Determine the [X, Y] coordinate at the center of the cell enclosing the given text.  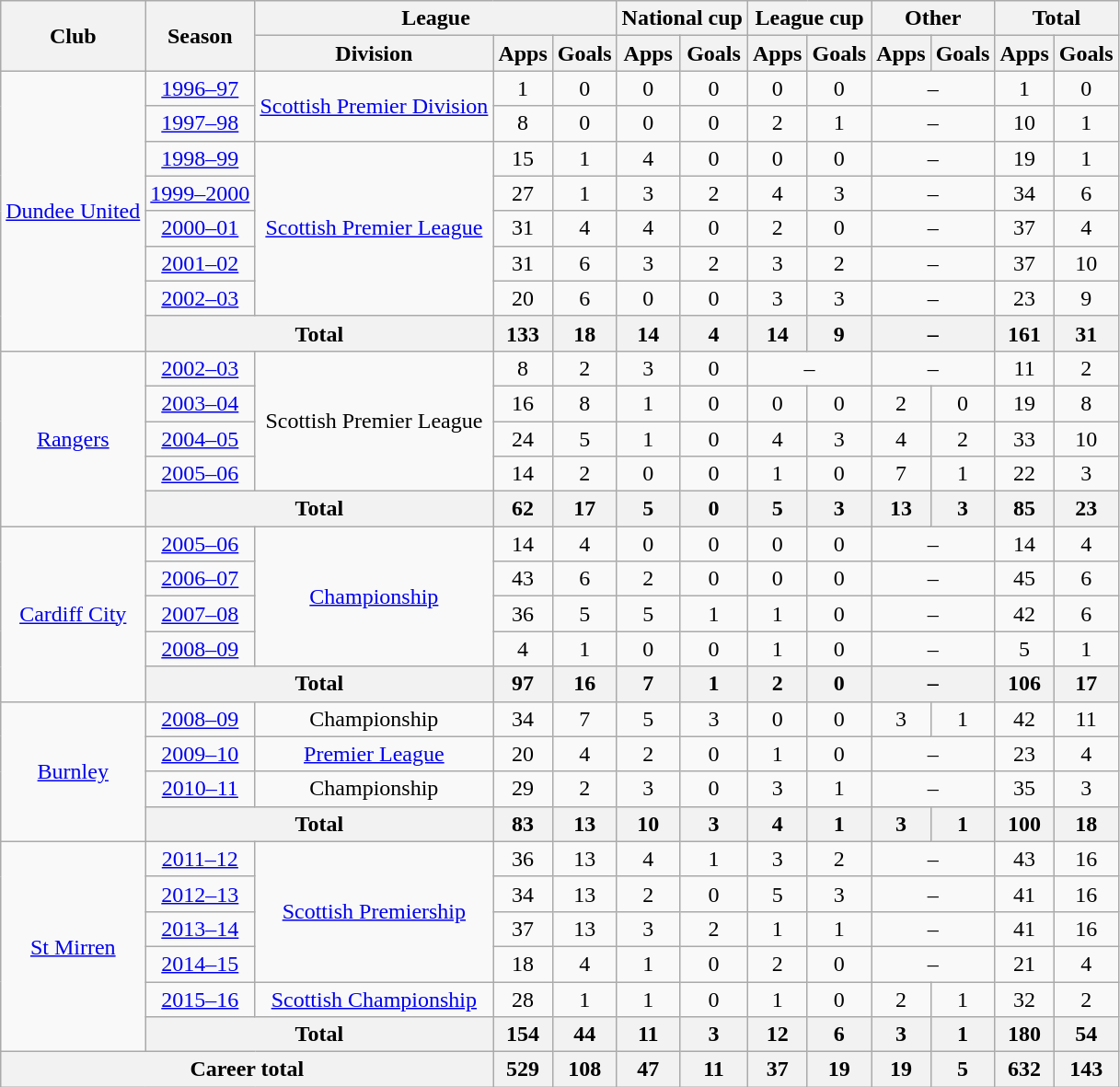
22 [1024, 474]
Premier League [374, 754]
62 [523, 509]
2001–02 [201, 263]
108 [584, 1070]
League [436, 18]
Cardiff City [74, 614]
1999–2000 [201, 193]
2006–07 [201, 579]
83 [523, 824]
133 [523, 333]
2011–12 [201, 859]
Scottish Premier Division [374, 106]
47 [648, 1070]
143 [1086, 1070]
100 [1024, 824]
2007–08 [201, 614]
2004–05 [201, 439]
106 [1024, 684]
529 [523, 1070]
27 [523, 193]
2000–01 [201, 228]
35 [1024, 789]
632 [1024, 1070]
180 [1024, 1035]
12 [778, 1035]
2010–11 [201, 789]
Career total [247, 1070]
32 [1024, 999]
24 [523, 439]
1996–97 [201, 88]
44 [584, 1035]
1998–99 [201, 158]
15 [523, 158]
2013–14 [201, 929]
Other [933, 18]
28 [523, 999]
2003–04 [201, 403]
Dundee United [74, 211]
54 [1086, 1035]
2012–13 [201, 894]
33 [1024, 439]
Season [201, 36]
1997–98 [201, 123]
St Mirren [74, 946]
Rangers [74, 438]
Club [74, 36]
21 [1024, 964]
29 [523, 789]
161 [1024, 333]
Scottish Premiership [374, 911]
Division [374, 53]
85 [1024, 509]
League cup [810, 18]
Burnley [74, 771]
154 [523, 1035]
45 [1024, 579]
Scottish Championship [374, 999]
National cup [682, 18]
97 [523, 684]
2015–16 [201, 999]
2014–15 [201, 964]
2009–10 [201, 754]
